Provide the (X, Y) coordinate of the cell's center where the given text is located.  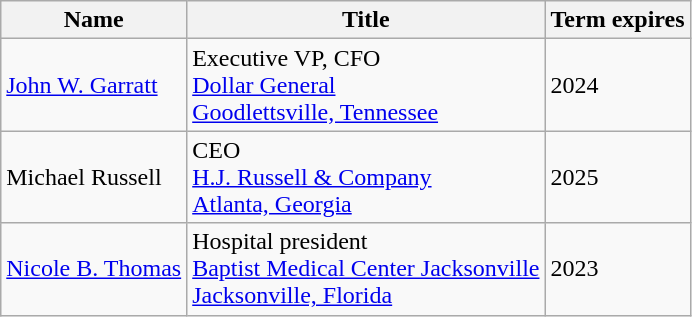
John W. Garratt (94, 85)
Nicole B. Thomas (94, 269)
Name (94, 20)
2024 (618, 85)
Title (366, 20)
Executive VP, CFODollar GeneralGoodlettsville, Tennessee (366, 85)
Michael Russell (94, 177)
Term expires (618, 20)
CEOH.J. Russell & CompanyAtlanta, Georgia (366, 177)
Hospital presidentBaptist Medical Center JacksonvilleJacksonville, Florida (366, 269)
2023 (618, 269)
2025 (618, 177)
